Find where the given text appears and provide that cell's center as (X, Y) coordinate. 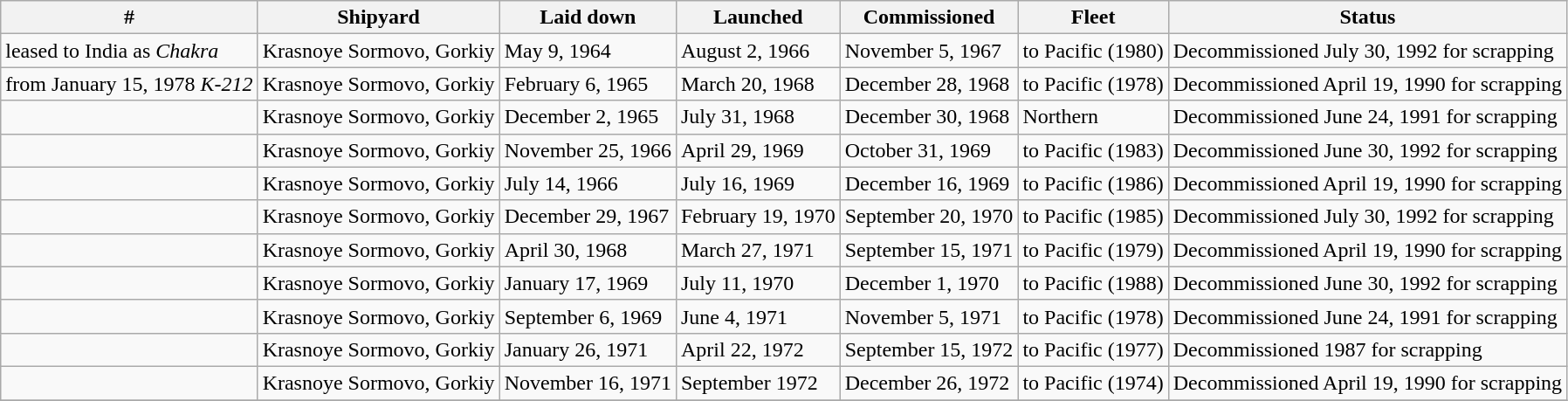
July 14, 1966 (588, 183)
July 16, 1969 (758, 183)
December 2, 1965 (588, 117)
Decommissioned 1987 for scrapping (1367, 349)
December 30, 1968 (929, 117)
September 15, 1972 (929, 349)
to Pacific (1980) (1093, 51)
April 30, 1968 (588, 250)
December 28, 1968 (929, 84)
to Pacific (1986) (1093, 183)
May 9, 1964 (588, 51)
January 17, 1969 (588, 283)
to Pacific (1988) (1093, 283)
December 1, 1970 (929, 283)
December 26, 1972 (929, 383)
Laid down (588, 17)
September 6, 1969 (588, 316)
November 5, 1971 (929, 316)
March 27, 1971 (758, 250)
June 4, 1971 (758, 316)
Launched (758, 17)
to Pacific (1977) (1093, 349)
October 31, 1969 (929, 150)
January 26, 1971 (588, 349)
September 20, 1970 (929, 217)
Shipyard (379, 17)
March 20, 1968 (758, 84)
November 25, 1966 (588, 150)
to Pacific (1979) (1093, 250)
Northern (1093, 117)
December 16, 1969 (929, 183)
February 19, 1970 (758, 217)
November 5, 1967 (929, 51)
April 22, 1972 (758, 349)
July 11, 1970 (758, 283)
December 29, 1967 (588, 217)
November 16, 1971 (588, 383)
# (129, 17)
leased to India as Chakra (129, 51)
April 29, 1969 (758, 150)
August 2, 1966 (758, 51)
September 1972 (758, 383)
to Pacific (1985) (1093, 217)
February 6, 1965 (588, 84)
Fleet (1093, 17)
Status (1367, 17)
from January 15, 1978 K-212 (129, 84)
to Pacific (1974) (1093, 383)
to Pacific (1983) (1093, 150)
July 31, 1968 (758, 117)
September 15, 1971 (929, 250)
Commissioned (929, 17)
